From the cell containing the given text, extract its center point as (X, Y) coordinate. 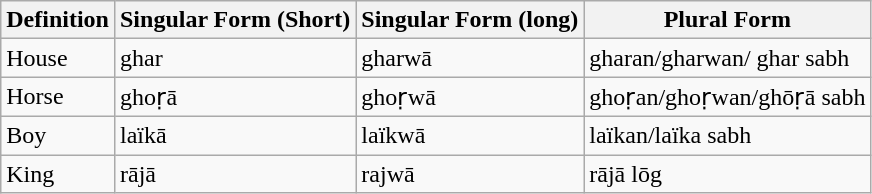
Definition (58, 20)
rājā lōg (728, 173)
Boy (58, 135)
Plural Form (728, 20)
King (58, 173)
gharan/gharwan/ ghar sabh (728, 58)
ghoṛan/ghoṛwan/ghōṛā sabh (728, 97)
laïkā (234, 135)
ghar (234, 58)
House (58, 58)
Singular Form (Short) (234, 20)
rājā (234, 173)
laïkan/laïka sabh (728, 135)
gharwā (470, 58)
rajwā (470, 173)
laïkwā (470, 135)
ghoṛwā (470, 97)
Singular Form (long) (470, 20)
ghoṛā (234, 97)
Horse (58, 97)
